Determine the [x, y] coordinate at the center of the cell enclosing the given text.  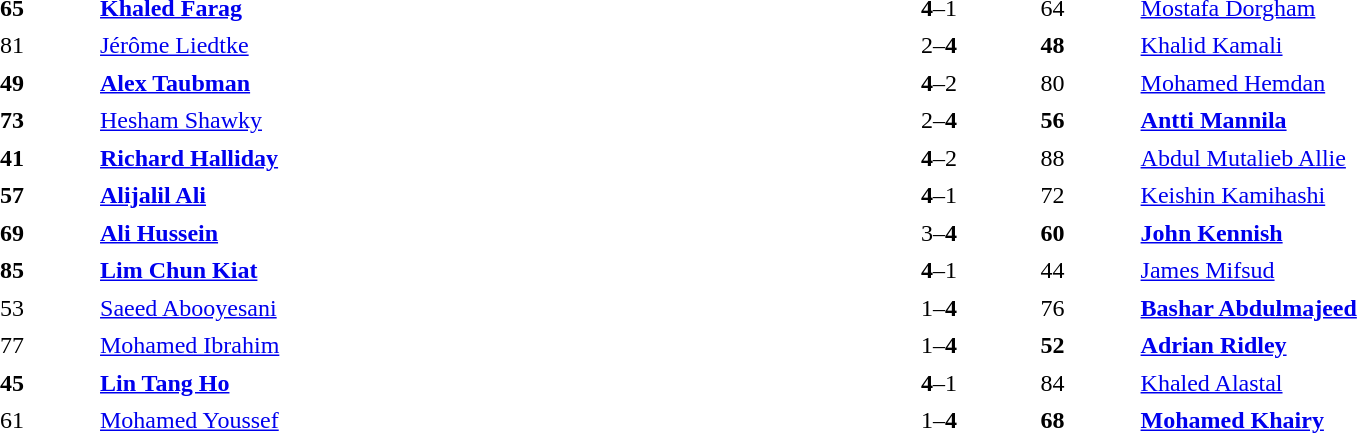
Alijalil Ali [469, 195]
60 [1086, 233]
Lim Chun Kiat [469, 271]
72 [1086, 195]
Alex Taubman [469, 83]
84 [1086, 383]
Ali Hussein [469, 233]
Lin Tang Ho [469, 383]
Hesham Shawky [469, 121]
Richard Halliday [469, 158]
76 [1086, 308]
80 [1086, 83]
3–4 [938, 233]
48 [1086, 45]
56 [1086, 121]
Mohamed Ibrahim [469, 345]
Jérôme Liedtke [469, 45]
Saeed Abooyesani [469, 308]
52 [1086, 345]
88 [1086, 158]
44 [1086, 271]
